Capture the cell that displays the provided text and extract its (X, Y) central coordinate. 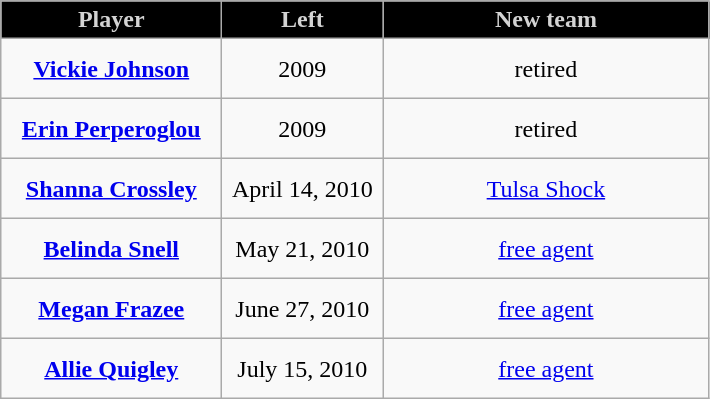
Player (112, 20)
April 14, 2010 (302, 189)
May 21, 2010 (302, 249)
Allie Quigley (112, 369)
Vickie Johnson (112, 69)
July 15, 2010 (302, 369)
Erin Perperoglou (112, 129)
Left (302, 20)
June 27, 2010 (302, 309)
Megan Frazee (112, 309)
Shanna Crossley (112, 189)
Tulsa Shock (546, 189)
Belinda Snell (112, 249)
New team (546, 20)
